Determine the (X, Y) coordinate at the center of the cell enclosing the given text.  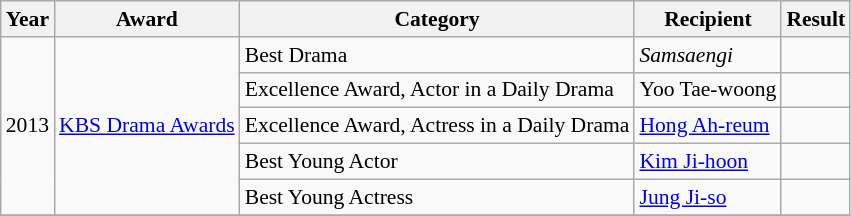
Hong Ah-reum (708, 126)
Best Drama (438, 55)
Samsaengi (708, 55)
KBS Drama Awards (147, 126)
Result (816, 19)
Year (28, 19)
Award (147, 19)
Excellence Award, Actress in a Daily Drama (438, 126)
Yoo Tae-woong (708, 90)
Kim Ji-hoon (708, 162)
Category (438, 19)
Excellence Award, Actor in a Daily Drama (438, 90)
Best Young Actor (438, 162)
Recipient (708, 19)
Best Young Actress (438, 197)
Jung Ji-so (708, 197)
2013 (28, 126)
